Scan for the cell matching the given text and deliver its (x, y) coordinate at center. 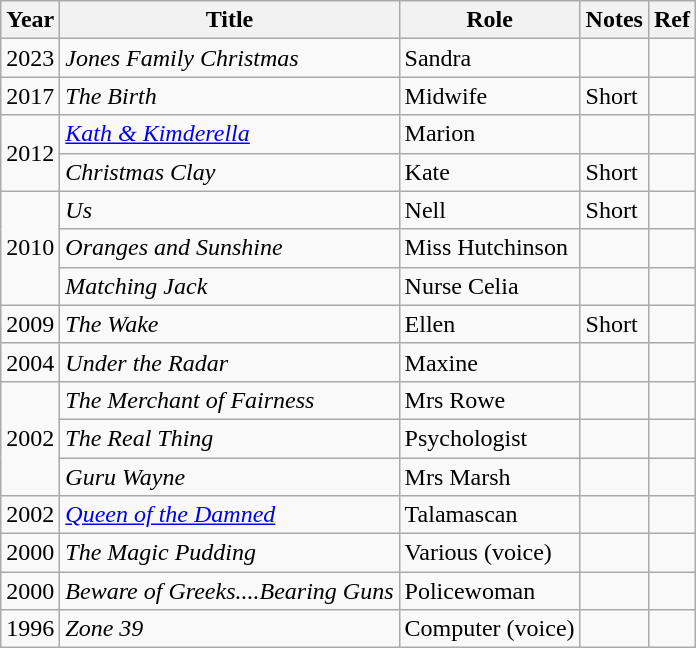
Psychologist (490, 438)
1996 (30, 629)
Miss Hutchinson (490, 248)
Computer (voice) (490, 629)
Beware of Greeks....Bearing Guns (230, 591)
Matching Jack (230, 286)
2004 (30, 362)
2017 (30, 96)
2009 (30, 324)
Ellen (490, 324)
Marion (490, 134)
The Magic Pudding (230, 553)
2010 (30, 248)
The Wake (230, 324)
Talamascan (490, 515)
Nell (490, 210)
The Merchant of Fairness (230, 400)
Christmas Clay (230, 172)
Notes (614, 20)
Year (30, 20)
Kate (490, 172)
Maxine (490, 362)
Role (490, 20)
Policewoman (490, 591)
Kath & Kimderella (230, 134)
2023 (30, 58)
Sandra (490, 58)
The Real Thing (230, 438)
Under the Radar (230, 362)
The Birth (230, 96)
Mrs Rowe (490, 400)
Mrs Marsh (490, 477)
Oranges and Sunshine (230, 248)
Title (230, 20)
Us (230, 210)
Queen of the Damned (230, 515)
2012 (30, 153)
Jones Family Christmas (230, 58)
Guru Wayne (230, 477)
Zone 39 (230, 629)
Nurse Celia (490, 286)
Various (voice) (490, 553)
Midwife (490, 96)
Ref (672, 20)
